Detect which cell encompasses the target text, then output its [X, Y] center coordinate. 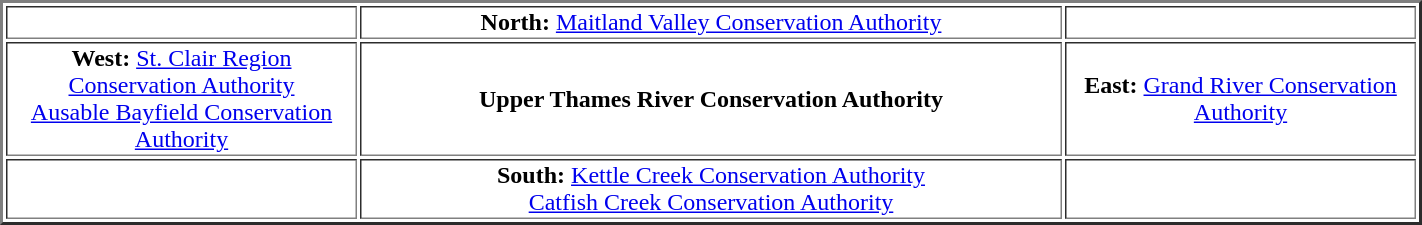
Upper Thames River Conservation Authority [711, 99]
East: Grand River Conservation Authority [1240, 99]
West: St. Clair Region Conservation AuthorityAusable Bayfield Conservation Authority [182, 99]
North: Maitland Valley Conservation Authority [711, 22]
South: Kettle Creek Conservation AuthorityCatfish Creek Conservation Authority [711, 189]
